Find where the given text appears and provide that cell's center as [X, Y] coordinate. 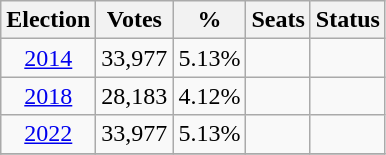
28,183 [134, 96]
2018 [48, 96]
% [210, 20]
4.12% [210, 96]
2022 [48, 134]
Status [348, 20]
Election [48, 20]
Seats [278, 20]
Votes [134, 20]
2014 [48, 58]
